Provide the (x, y) coordinate of the cell's center where the given text is located.  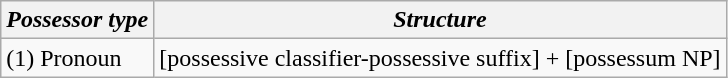
[possessive classifier-possessive suffix] + [possessum NP] (440, 58)
(1) Pronoun (78, 58)
Structure (440, 20)
Possessor type (78, 20)
